Find where the given text appears and provide that cell's center as (x, y) coordinate. 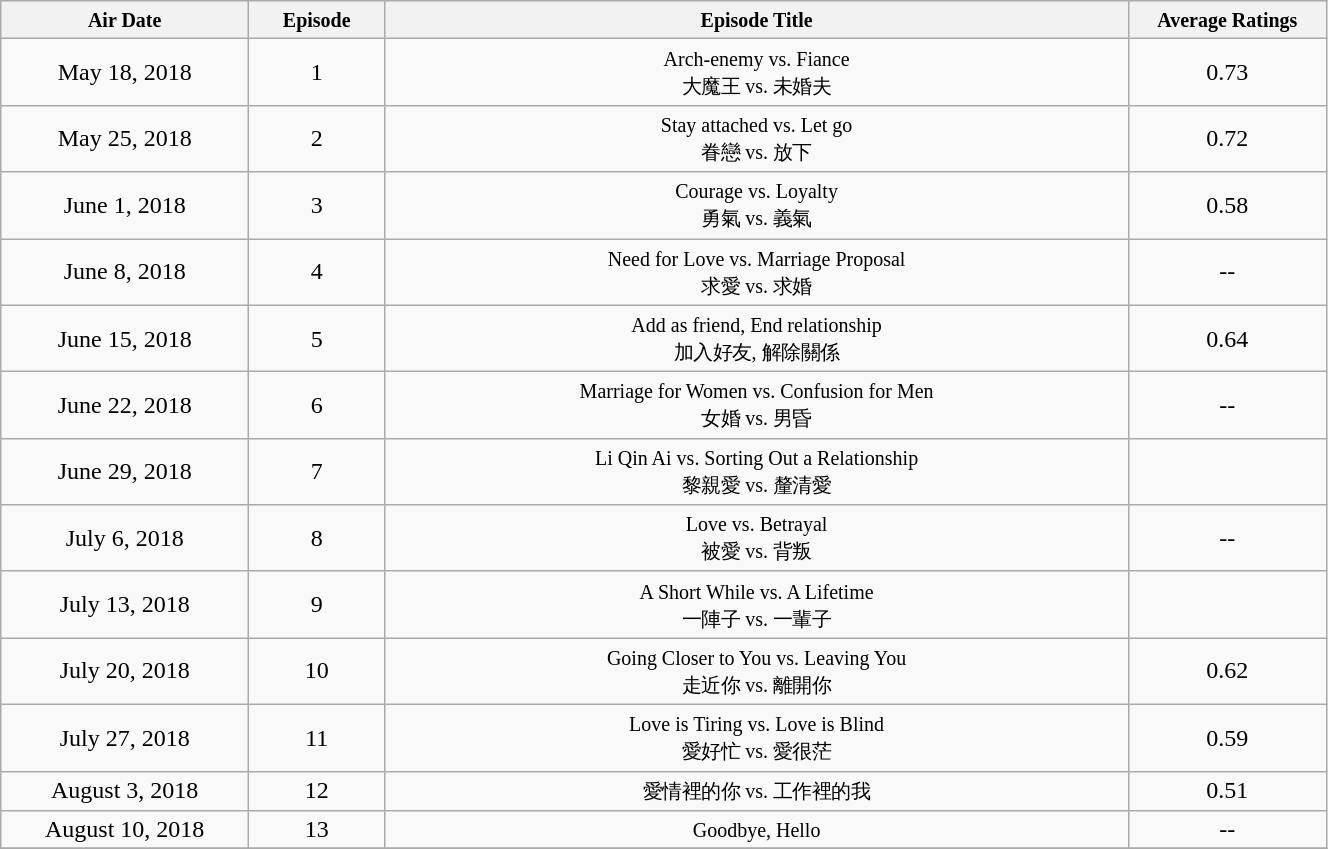
13 (317, 830)
July 27, 2018 (125, 738)
0.64 (1227, 338)
Episode Title (756, 20)
Marriage for Women vs. Confusion for Men女婚 vs. 男昏 (756, 406)
July 13, 2018 (125, 604)
Li Qin Ai vs. Sorting Out a Relationship黎親愛 vs. 釐清愛 (756, 472)
6 (317, 406)
3 (317, 206)
A Short While vs. A Lifetime一陣子 vs. 一輩子 (756, 604)
Air Date (125, 20)
4 (317, 272)
June 8, 2018 (125, 272)
Love vs. Betrayal被愛 vs. 背叛 (756, 538)
Courage vs. Loyalty勇氣 vs. 義氣 (756, 206)
8 (317, 538)
0.59 (1227, 738)
August 3, 2018 (125, 791)
10 (317, 672)
1 (317, 72)
Stay attached vs. Let go眷戀 vs. 放下 (756, 138)
June 1, 2018 (125, 206)
0.72 (1227, 138)
0.73 (1227, 72)
Arch-enemy vs. Fiance大魔王 vs. 未婚夫 (756, 72)
11 (317, 738)
May 25, 2018 (125, 138)
Going Closer to You vs. Leaving You走近你 vs. 離開你 (756, 672)
0.62 (1227, 672)
7 (317, 472)
9 (317, 604)
Need for Love vs. Marriage Proposal求愛 vs. 求婚 (756, 272)
2 (317, 138)
12 (317, 791)
June 22, 2018 (125, 406)
July 6, 2018 (125, 538)
0.58 (1227, 206)
Average Ratings (1227, 20)
August 10, 2018 (125, 830)
June 15, 2018 (125, 338)
Goodbye, Hello (756, 830)
5 (317, 338)
愛情裡的你 vs. 工作裡的我 (756, 791)
May 18, 2018 (125, 72)
Add as friend, End relationship加入好友, 解除關係 (756, 338)
Love is Tiring vs. Love is Blind愛好忙 vs. 愛很茫 (756, 738)
Episode (317, 20)
June 29, 2018 (125, 472)
0.51 (1227, 791)
July 20, 2018 (125, 672)
